Identify which cell holds the provided text, then report its (x, y) central coordinate. 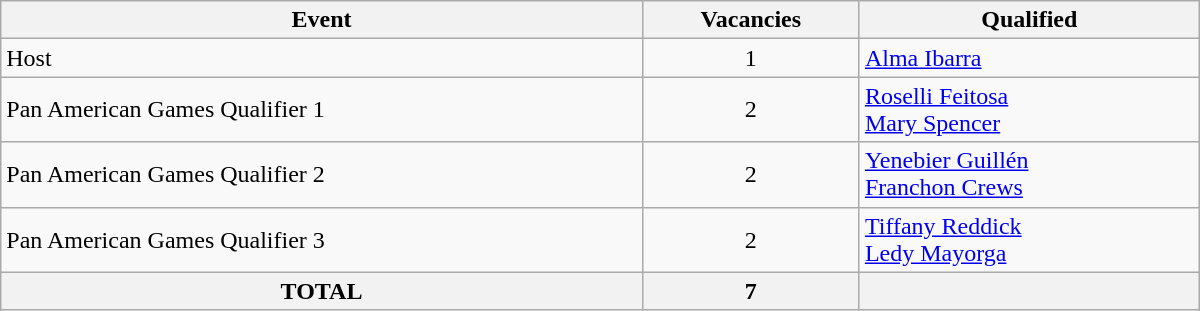
Host (322, 58)
Pan American Games Qualifier 2 (322, 174)
Qualified (1029, 20)
Pan American Games Qualifier 1 (322, 110)
1 (750, 58)
7 (750, 291)
Tiffany Reddick Ledy Mayorga (1029, 240)
Event (322, 20)
Vacancies (750, 20)
TOTAL (322, 291)
Roselli Feitosa Mary Spencer (1029, 110)
Yenebier Guillén Franchon Crews (1029, 174)
Alma Ibarra (1029, 58)
Pan American Games Qualifier 3 (322, 240)
